Determine the (X, Y) coordinate at the center of the cell enclosing the given text.  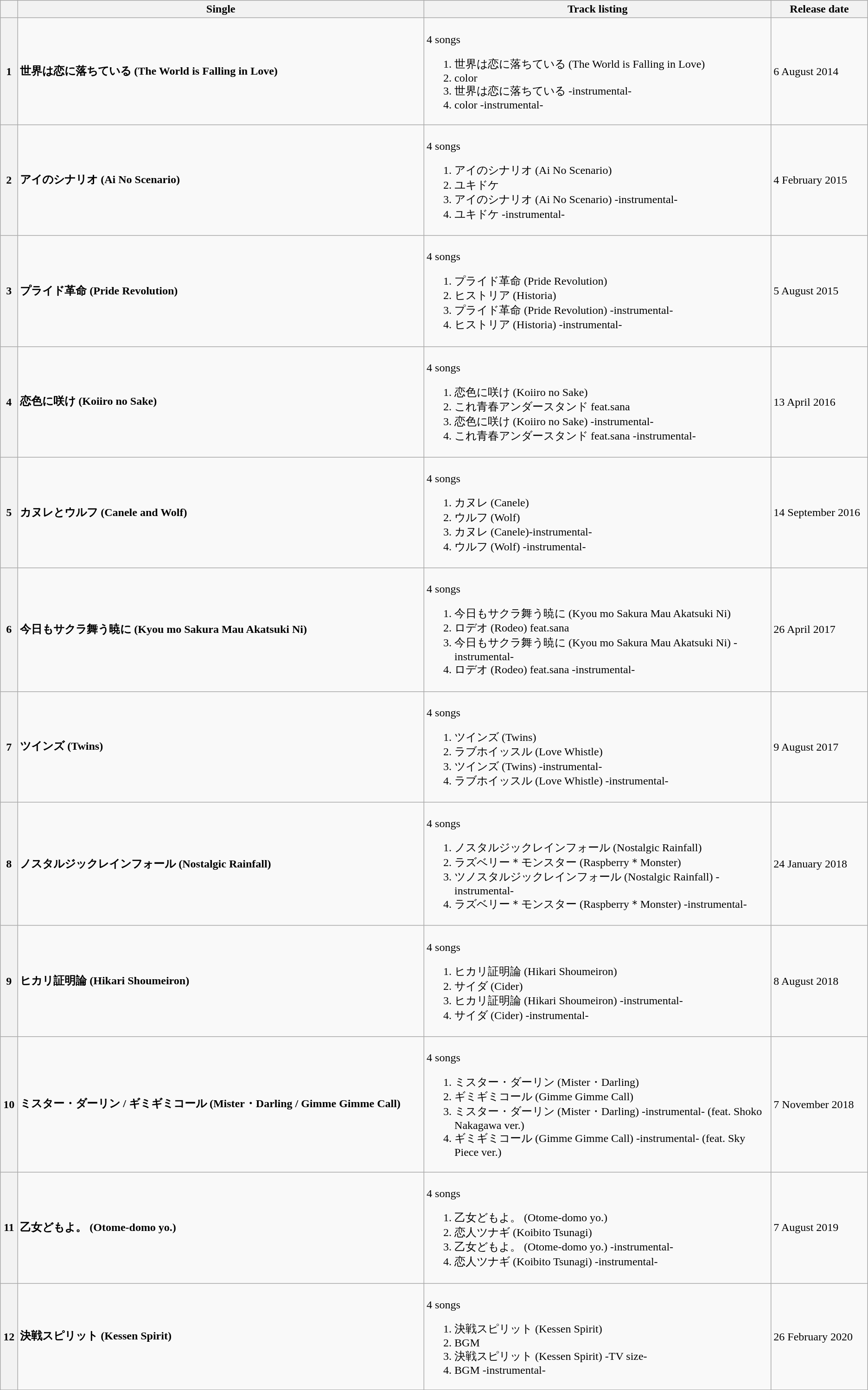
4 (9, 402)
1 (9, 71)
4 songsカヌレ (Canele)ウルフ (Wolf)カヌレ (Canele)-instrumental-ウルフ (Wolf) -instrumental- (598, 513)
4 songs決戦スピリット (Kessen Spirit)BGM決戦スピリット (Kessen Spirit) -TV size-BGM -instrumental- (598, 1337)
6 August 2014 (819, 71)
5 August 2015 (819, 291)
プライド革命 (Pride Revolution) (221, 291)
ノスタルジックレインフォール (Nostalgic Rainfall) (221, 864)
7 August 2019 (819, 1228)
12 (9, 1337)
7 (9, 746)
アイのシナリオ (Ai No Scenario) (221, 180)
26 April 2017 (819, 630)
3 (9, 291)
4 songs乙女どもよ。 (Otome-domo yo.)恋人ツナギ (Koibito Tsunagi)乙女どもよ。 (Otome-domo yo.) -instrumental-恋人ツナギ (Koibito Tsunagi) -instrumental- (598, 1228)
4 songsプライド革命 (Pride Revolution)ヒストリア (Historia)プライド革命 (Pride Revolution) -instrumental-ヒストリア (Historia) -instrumental- (598, 291)
9 August 2017 (819, 746)
9 (9, 981)
8 (9, 864)
14 September 2016 (819, 513)
4 songsツインズ (Twins)ラブホイッスル (Love Whistle)ツインズ (Twins) -instrumental-ラブホイッスル (Love Whistle) -instrumental- (598, 746)
10 (9, 1104)
26 February 2020 (819, 1337)
今日もサクラ舞う暁に (Kyou mo Sakura Mau Akatsuki Ni) (221, 630)
7 November 2018 (819, 1104)
4 February 2015 (819, 180)
世界は恋に落ちている (The World is Falling in Love) (221, 71)
決戦スピリット (Kessen Spirit) (221, 1337)
乙女どもよ。 (Otome-domo yo.) (221, 1228)
Track listing (598, 9)
ツインズ (Twins) (221, 746)
11 (9, 1228)
2 (9, 180)
Single (221, 9)
4 songs恋色に咲け (Koiiro no Sake)これ青春アンダースタンド feat.sana恋色に咲け (Koiiro no Sake) -instrumental-これ青春アンダースタンド feat.sana -instrumental- (598, 402)
カヌレとウルフ (Canele and Wolf) (221, 513)
ヒカリ証明論 (Hikari Shoumeiron) (221, 981)
4 songsヒカリ証明論 (Hikari Shoumeiron)サイダ (Cider)ヒカリ証明論 (Hikari Shoumeiron) -instrumental-サイダ (Cider) -instrumental- (598, 981)
恋色に咲け (Koiiro no Sake) (221, 402)
8 August 2018 (819, 981)
24 January 2018 (819, 864)
ミスター・ダーリン / ギミギミコール (Mister・Darling / Gimme Gimme Call) (221, 1104)
6 (9, 630)
4 songs世界は恋に落ちている (The World is Falling in Love)color世界は恋に落ちている -instrumental-color -instrumental- (598, 71)
5 (9, 513)
Release date (819, 9)
13 April 2016 (819, 402)
4 songsアイのシナリオ (Ai No Scenario)ユキドケアイのシナリオ (Ai No Scenario) -instrumental-ユキドケ -instrumental- (598, 180)
